For the text-containing cell, return its midpoint in (X, Y) coordinate format. 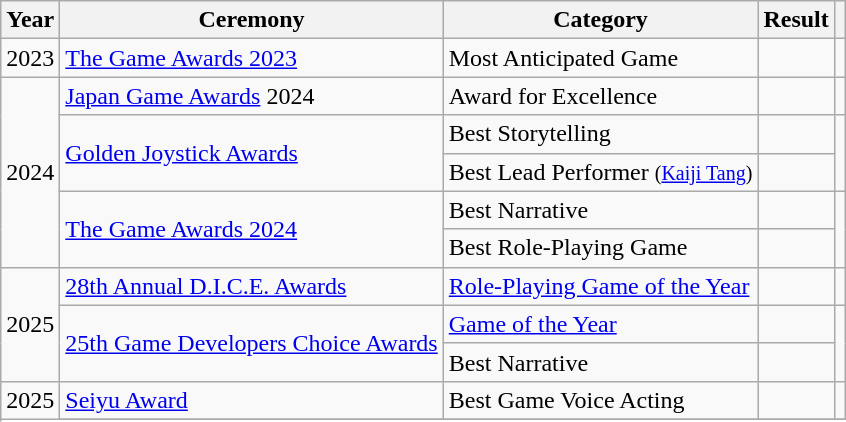
Best Storytelling (600, 134)
28th Annual D.I.C.E. Awards (252, 286)
Best Game Voice Acting (600, 400)
2024 (30, 172)
The Game Awards 2024 (252, 229)
Japan Game Awards 2024 (252, 96)
Game of the Year (600, 324)
Result (796, 20)
Ceremony (252, 20)
Category (600, 20)
Best Lead Performer (Kaiji Tang) (600, 172)
Year (30, 20)
Most Anticipated Game (600, 58)
Award for Excellence (600, 96)
Role-Playing Game of the Year (600, 286)
Best Role-Playing Game (600, 248)
Seiyu Award (252, 400)
The Game Awards 2023 (252, 58)
Golden Joystick Awards (252, 153)
2023 (30, 58)
25th Game Developers Choice Awards (252, 343)
